Extract the [X, Y] coordinate from the center of the cell holding the provided text.  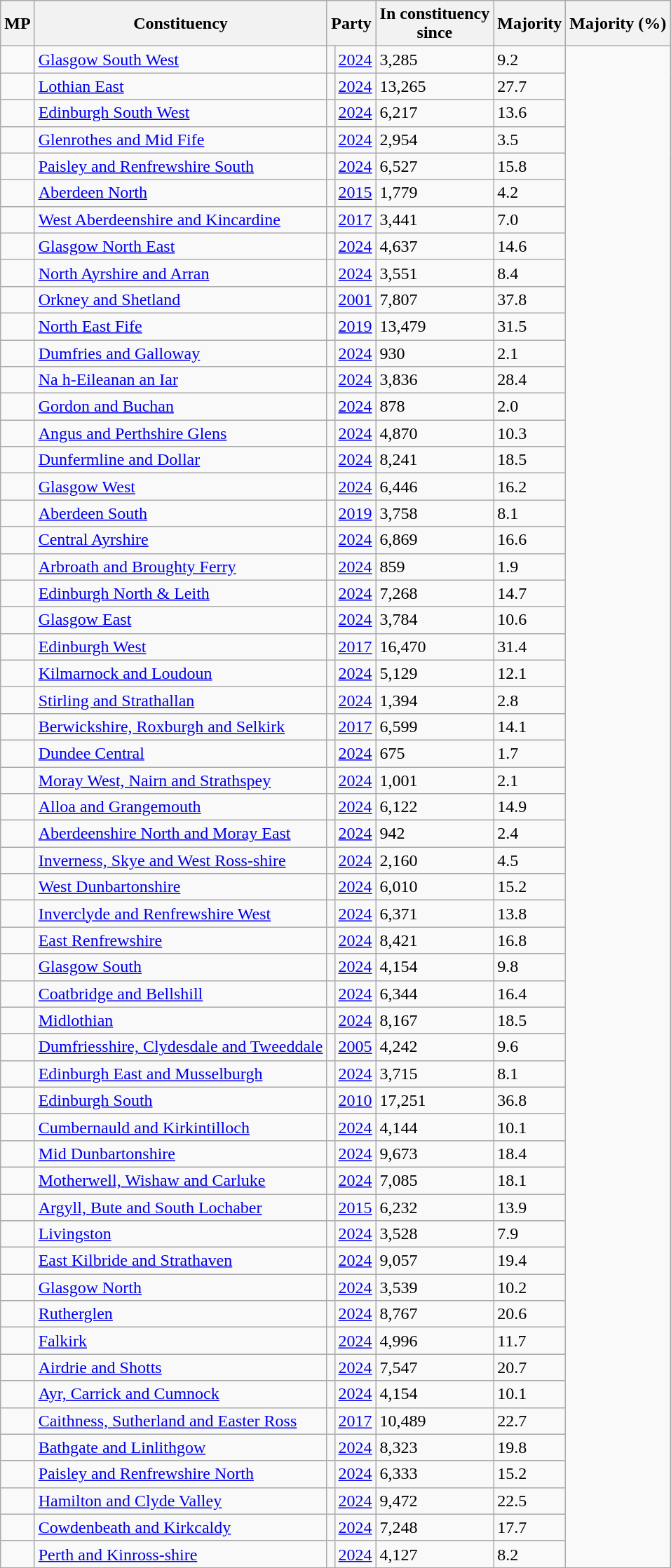
Aberdeen South [181, 513]
8,241 [435, 460]
22.5 [530, 1501]
Alloa and Grangemouth [181, 807]
10.6 [530, 620]
Glasgow West [181, 487]
Inverclyde and Renfrewshire West [181, 914]
Livingston [181, 1234]
2.4 [530, 834]
16.8 [530, 940]
8.4 [530, 273]
31.4 [530, 647]
In constituencysince [435, 24]
Dundee Central [181, 753]
Cowdenbeath and Kirkcaldy [181, 1527]
8,767 [435, 1314]
8,167 [435, 1020]
Glasgow South [181, 967]
13,265 [435, 86]
16.4 [530, 994]
Angus and Perthshire Glens [181, 433]
2,954 [435, 140]
Edinburgh North & Leith [181, 593]
Party [351, 24]
1,779 [435, 193]
16,470 [435, 647]
1.9 [530, 567]
8.2 [530, 1554]
13.8 [530, 914]
8,323 [435, 1447]
Glasgow South West [181, 60]
Constituency [181, 24]
7,085 [435, 1180]
6,232 [435, 1207]
7,248 [435, 1527]
10,489 [435, 1421]
20.7 [530, 1367]
Cumbernauld and Kirkintilloch [181, 1127]
3,441 [435, 219]
2,160 [435, 860]
11.7 [530, 1341]
2.0 [530, 407]
Dumfriesshire, Clydesdale and Tweeddale [181, 1047]
15.8 [530, 166]
18.1 [530, 1180]
7.9 [530, 1234]
14.7 [530, 593]
6,217 [435, 113]
31.5 [530, 326]
Argyll, Bute and South Lochaber [181, 1207]
Central Ayrshire [181, 540]
14.1 [530, 726]
6,599 [435, 726]
Hamilton and Clyde Valley [181, 1501]
Falkirk [181, 1341]
6,527 [435, 166]
North East Fife [181, 326]
1.7 [530, 753]
8,421 [435, 940]
Aberdeenshire North and Moray East [181, 834]
942 [435, 834]
878 [435, 407]
9,673 [435, 1154]
Stirling and Strathallan [181, 700]
7.0 [530, 219]
4,242 [435, 1047]
Aberdeen North [181, 193]
Ayr, Carrick and Cumnock [181, 1394]
Glasgow East [181, 620]
Dunfermline and Dollar [181, 460]
3.5 [530, 140]
West Aberdeenshire and Kincardine [181, 219]
18.4 [530, 1154]
17.7 [530, 1527]
6,333 [435, 1474]
10.2 [530, 1287]
4.5 [530, 860]
36.8 [530, 1100]
6,010 [435, 887]
Edinburgh South West [181, 113]
37.8 [530, 299]
4.2 [530, 193]
19.4 [530, 1261]
Orkney and Shetland [181, 299]
9.6 [530, 1047]
Motherwell, Wishaw and Carluke [181, 1180]
Berwickshire, Roxburgh and Selkirk [181, 726]
4,144 [435, 1127]
7,268 [435, 593]
East Renfrewshire [181, 940]
4,996 [435, 1341]
West Dunbartonshire [181, 887]
27.7 [530, 86]
Edinburgh South [181, 1100]
20.6 [530, 1314]
13,479 [435, 326]
16.2 [530, 487]
6,344 [435, 994]
3,285 [435, 60]
Lothian East [181, 86]
7,807 [435, 299]
Coatbridge and Bellshill [181, 994]
14.6 [530, 246]
3,784 [435, 620]
East Kilbride and Strathaven [181, 1261]
Paisley and Renfrewshire South [181, 166]
4,127 [435, 1554]
930 [435, 353]
Edinburgh West [181, 647]
Majority (%) [618, 24]
Paisley and Renfrewshire North [181, 1474]
3,528 [435, 1234]
MP [18, 24]
28.4 [530, 380]
22.7 [530, 1421]
Dumfries and Galloway [181, 353]
675 [435, 753]
Mid Dunbartonshire [181, 1154]
Rutherglen [181, 1314]
6,869 [435, 540]
Glasgow North East [181, 246]
9.8 [530, 967]
19.8 [530, 1447]
Moray West, Nairn and Strathspey [181, 780]
10.3 [530, 433]
2.8 [530, 700]
Gordon and Buchan [181, 407]
Na h-Eileanan an Iar [181, 380]
Caithness, Sutherland and Easter Ross [181, 1421]
7,547 [435, 1367]
16.6 [530, 540]
3,551 [435, 273]
Kilmarnock and Loudoun [181, 673]
3,539 [435, 1287]
Airdrie and Shotts [181, 1367]
North Ayrshire and Arran [181, 273]
3,715 [435, 1074]
3,758 [435, 513]
17,251 [435, 1100]
Bathgate and Linlithgow [181, 1447]
Glasgow North [181, 1287]
6,371 [435, 914]
4,637 [435, 246]
9,472 [435, 1501]
13.9 [530, 1207]
14.9 [530, 807]
9,057 [435, 1261]
6,446 [435, 487]
Arbroath and Broughty Ferry [181, 567]
2010 [355, 1100]
Glenrothes and Mid Fife [181, 140]
859 [435, 567]
Majority [530, 24]
6,122 [435, 807]
9.2 [530, 60]
2001 [355, 299]
Midlothian [181, 1020]
1,001 [435, 780]
Inverness, Skye and West Ross-shire [181, 860]
3,836 [435, 380]
5,129 [435, 673]
2005 [355, 1047]
12.1 [530, 673]
1,394 [435, 700]
Edinburgh East and Musselburgh [181, 1074]
Perth and Kinross-shire [181, 1554]
4,870 [435, 433]
13.6 [530, 113]
